Extract the (x, y) coordinate from the center of the cell holding the provided text.  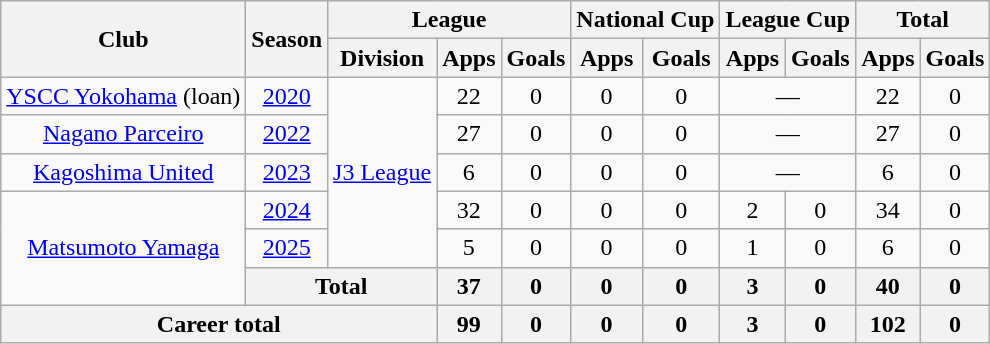
34 (888, 210)
J3 League (382, 172)
37 (469, 286)
2025 (287, 248)
YSCC Yokohama (loan) (124, 96)
League (450, 20)
1 (752, 248)
2 (752, 210)
102 (888, 324)
Kagoshima United (124, 172)
Career total (219, 324)
32 (469, 210)
2023 (287, 172)
Season (287, 39)
Nagano Parceiro (124, 134)
Division (382, 58)
5 (469, 248)
2022 (287, 134)
2024 (287, 210)
League Cup (788, 20)
99 (469, 324)
2020 (287, 96)
Club (124, 39)
Matsumoto Yamaga (124, 248)
National Cup (646, 20)
40 (888, 286)
